Return (x, y) of the center of cell containing provided text 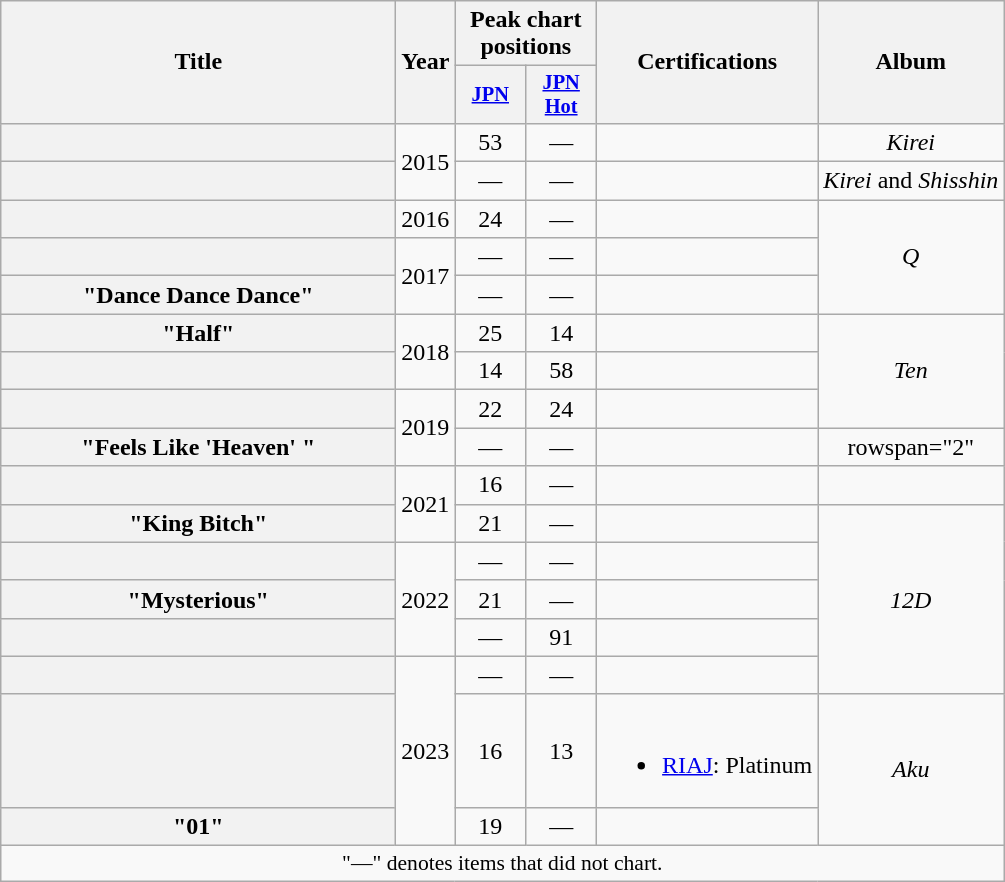
Ten (911, 371)
"King Bitch" (198, 523)
Q (911, 257)
2021 (426, 504)
Kirei (911, 142)
Album (911, 62)
JPN (490, 95)
Year (426, 62)
Title (198, 62)
91 (562, 637)
"Half" (198, 333)
58 (562, 371)
"Dance Dance Dance" (198, 295)
Peak chart positions (526, 34)
2016 (426, 219)
53 (490, 142)
"—" denotes items that did not chart. (502, 864)
2022 (426, 599)
13 (562, 750)
2019 (426, 428)
12D (911, 599)
25 (490, 333)
2018 (426, 352)
rowspan="2" (911, 447)
"01" (198, 826)
Aku (911, 770)
22 (490, 409)
JPNHot (562, 95)
2023 (426, 750)
Kirei and Shisshin (911, 181)
"Feels Like 'Heaven' " (198, 447)
2015 (426, 161)
RIAJ: Platinum (708, 750)
Certifications (708, 62)
2017 (426, 276)
"Mysterious" (198, 599)
19 (490, 826)
